Find where the given text appears and provide that cell's center as (X, Y) coordinate. 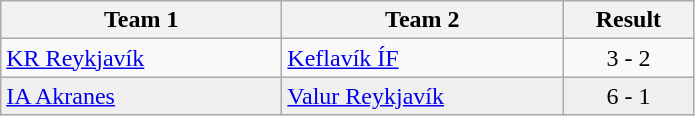
KR Reykjavík (142, 58)
Result (628, 20)
IA Akranes (142, 96)
Team 2 (422, 20)
Team 1 (142, 20)
Valur Reykjavík (422, 96)
Keflavík ÍF (422, 58)
3 - 2 (628, 58)
6 - 1 (628, 96)
